Extract the [x, y] coordinate from the center of the cell holding the provided text.  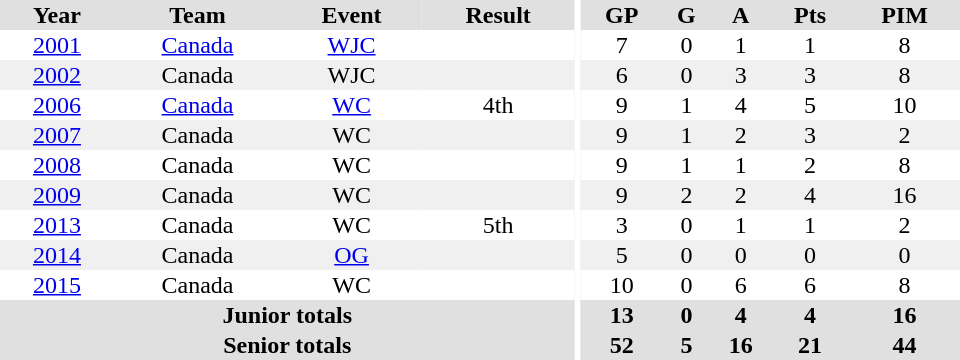
2007 [57, 135]
2002 [57, 75]
Event [352, 15]
7 [622, 45]
GP [622, 15]
21 [810, 345]
5th [498, 225]
2009 [57, 195]
Team [198, 15]
Junior totals [287, 315]
A [741, 15]
Pts [810, 15]
2006 [57, 105]
13 [622, 315]
2008 [57, 165]
2013 [57, 225]
2001 [57, 45]
4th [498, 105]
52 [622, 345]
2015 [57, 285]
PIM [904, 15]
2014 [57, 255]
Result [498, 15]
44 [904, 345]
OG [352, 255]
Senior totals [287, 345]
Year [57, 15]
G [686, 15]
